For the text-containing cell, return its midpoint in [x, y] coordinate format. 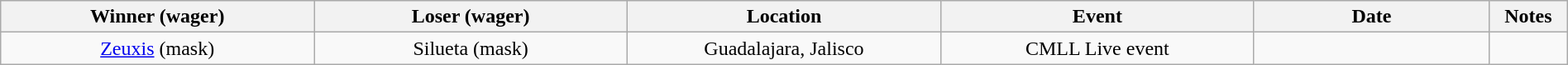
Winner (wager) [157, 17]
Zeuxis (mask) [157, 48]
Location [784, 17]
Guadalajara, Jalisco [784, 48]
Loser (wager) [471, 17]
CMLL Live event [1097, 48]
Notes [1528, 17]
Silueta (mask) [471, 48]
Date [1371, 17]
Event [1097, 17]
